Pinpoint the cell where the given text exists, returning its (x, y) midpoint coordinate. 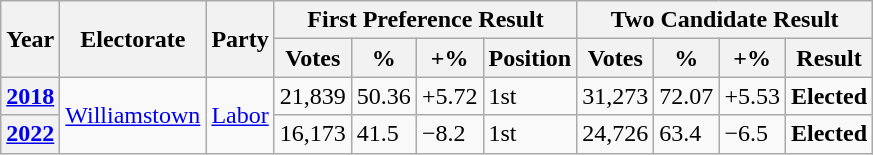
Year (30, 39)
21,839 (312, 96)
Williamstown (133, 115)
41.5 (384, 134)
Labor (240, 115)
Two Candidate Result (725, 20)
Electorate (133, 39)
2022 (30, 134)
72.07 (686, 96)
24,726 (616, 134)
−6.5 (752, 134)
Position (530, 58)
+5.72 (450, 96)
Party (240, 39)
−8.2 (450, 134)
+5.53 (752, 96)
63.4 (686, 134)
31,273 (616, 96)
16,173 (312, 134)
50.36 (384, 96)
2018 (30, 96)
First Preference Result (425, 20)
Result (828, 58)
